Identify which cell holds the provided text, then report its [X, Y] central coordinate. 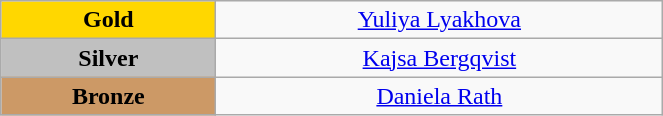
Yuliya Lyakhova [440, 20]
Daniela Rath [440, 96]
Silver [108, 58]
Bronze [108, 96]
Gold [108, 20]
Kajsa Bergqvist [440, 58]
